Find where the given text appears and provide that cell's center as [x, y] coordinate. 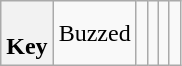
Buzzed [94, 34]
Key [27, 34]
